Capture the cell that displays the provided text and extract its (X, Y) central coordinate. 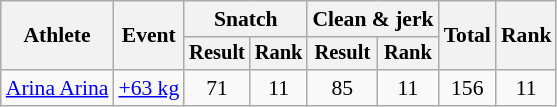
+63 kg (148, 88)
Arina Arina (58, 88)
85 (342, 88)
Athlete (58, 36)
Total (468, 36)
Clean & jerk (372, 19)
Event (148, 36)
Snatch (246, 19)
71 (217, 88)
156 (468, 88)
